Return the [X, Y] coordinate for the center point of the cell that contains the specified text.  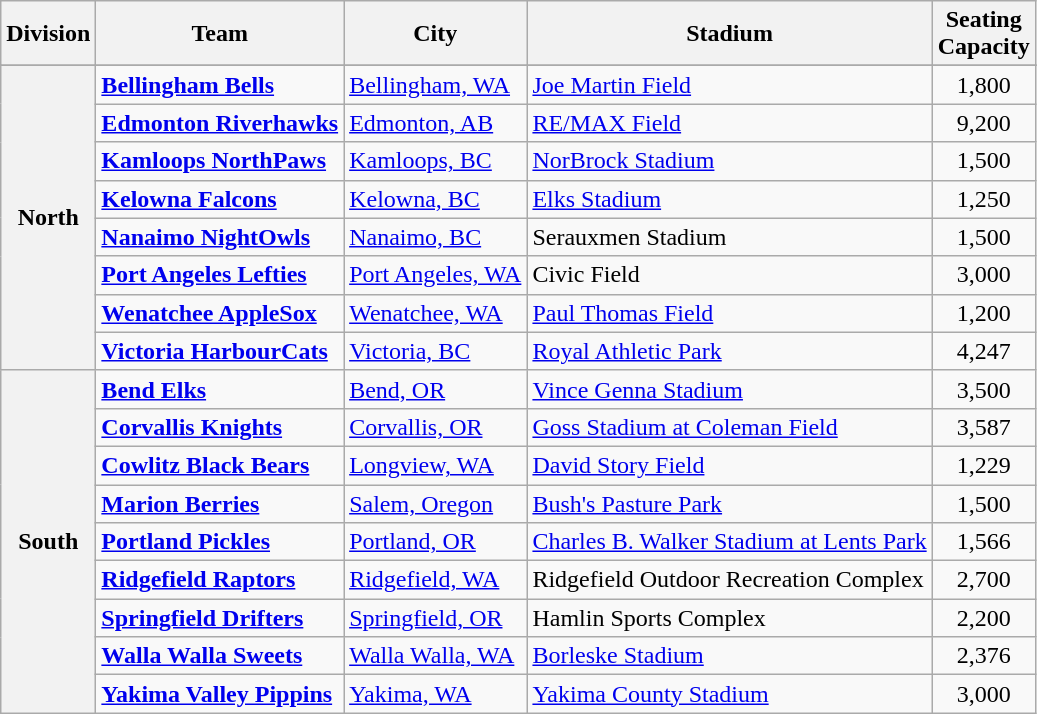
Kamloops, BC [436, 161]
Goss Stadium at Coleman Field [730, 427]
1,800 [984, 85]
Longview, WA [436, 465]
Bellingham Bells [220, 85]
Joe Martin Field [730, 85]
Marion Berries [220, 503]
David Story Field [730, 465]
NorBrock Stadium [730, 161]
Corvallis Knights [220, 427]
Victoria, BC [436, 351]
2,700 [984, 580]
Yakima, WA [436, 694]
1,566 [984, 542]
3,587 [984, 427]
Ridgefield Raptors [220, 580]
Team [220, 34]
Yakima Valley Pippins [220, 694]
Kelowna Falcons [220, 199]
Edmonton Riverhawks [220, 123]
Yakima County Stadium [730, 694]
Kelowna, BC [436, 199]
2,200 [984, 618]
Bellingham, WA [436, 85]
Nanaimo NightOwls [220, 237]
Borleske Stadium [730, 656]
9,200 [984, 123]
3,500 [984, 389]
Civic Field [730, 275]
Corvallis, OR [436, 427]
Bush's Pasture Park [730, 503]
Ridgefield Outdoor Recreation Complex [730, 580]
Port Angeles Lefties [220, 275]
Walla Walla Sweets [220, 656]
Springfield, OR [436, 618]
Walla Walla, WA [436, 656]
Division [48, 34]
Kamloops NorthPaws [220, 161]
2,376 [984, 656]
1,229 [984, 465]
Elks Stadium [730, 199]
1,250 [984, 199]
Stadium [730, 34]
Edmonton, AB [436, 123]
Vince Genna Stadium [730, 389]
Royal Athletic Park [730, 351]
South [48, 542]
Charles B. Walker Stadium at Lents Park [730, 542]
Serauxmen Stadium [730, 237]
Wenatchee AppleSox [220, 313]
Ridgefield, WA [436, 580]
City [436, 34]
North [48, 218]
Springfield Drifters [220, 618]
Port Angeles, WA [436, 275]
RE/MAX Field [730, 123]
Hamlin Sports Complex [730, 618]
Wenatchee, WA [436, 313]
Portland, OR [436, 542]
Paul Thomas Field [730, 313]
Salem, Oregon [436, 503]
Cowlitz Black Bears [220, 465]
1,200 [984, 313]
Bend, OR [436, 389]
Nanaimo, BC [436, 237]
Bend Elks [220, 389]
Portland Pickles [220, 542]
SeatingCapacity [984, 34]
Victoria HarbourCats [220, 351]
4,247 [984, 351]
